Capture the cell that displays the provided text and extract its [x, y] central coordinate. 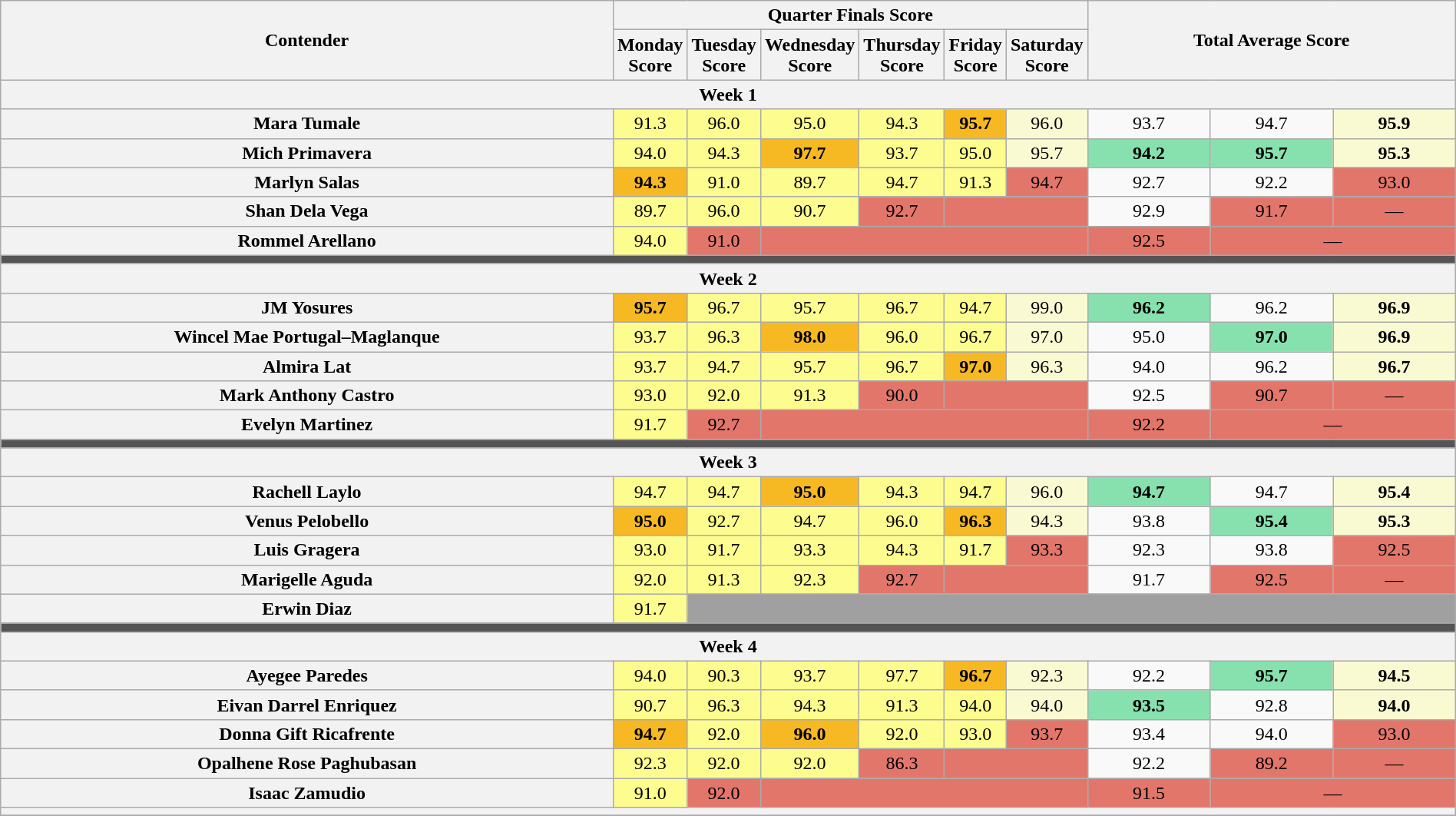
Total Average Score [1272, 40]
Opalhene Rose Paghubasan [307, 763]
Mark Anthony Castro [307, 396]
93.4 [1149, 734]
Tuesday Score [724, 55]
90.3 [724, 675]
Monday Score [650, 55]
99.0 [1047, 307]
Eivan Darrel Enriquez [307, 705]
Ayegee Paredes [307, 675]
Evelyn Martinez [307, 425]
98.0 [809, 337]
92.9 [1149, 211]
Wincel Mae Portugal–Maglanque [307, 337]
Erwin Diaz [307, 609]
Shan Dela Vega [307, 211]
Week 3 [728, 463]
Thursday Score [902, 55]
Almira Lat [307, 367]
Rachell Laylo [307, 492]
90.0 [902, 396]
92.8 [1272, 705]
Marigelle Aguda [307, 579]
JM Yosures [307, 307]
Mich Primavera [307, 153]
Week 1 [728, 95]
89.2 [1272, 763]
94.5 [1395, 675]
93.5 [1149, 705]
91.5 [1149, 792]
Week 2 [728, 278]
Friday Score [975, 55]
Mara Tumale [307, 124]
Donna Gift Ricafrente [307, 734]
94.2 [1149, 153]
Quarter Finals Score [850, 15]
Contender [307, 40]
Week 4 [728, 646]
Luis Gragera [307, 550]
Saturday Score [1047, 55]
Isaac Zamudio [307, 792]
Wednesday Score [809, 55]
86.3 [902, 763]
Rommel Arellano [307, 240]
Marlyn Salas [307, 182]
95.9 [1395, 124]
Venus Pelobello [307, 521]
